Find where the given text appears and provide that cell's center as (x, y) coordinate. 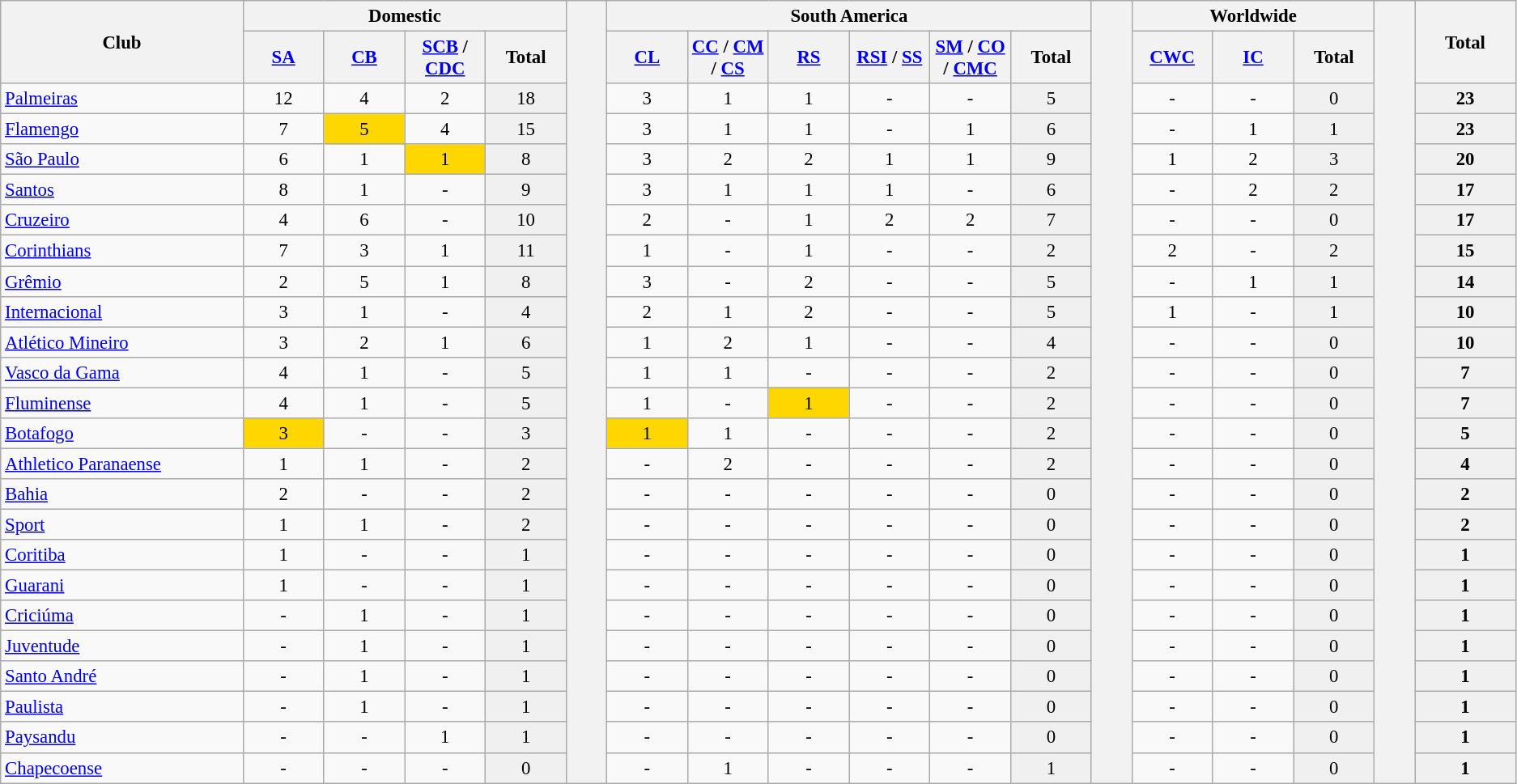
RSI / SS (890, 58)
Guarani (121, 586)
Atlético Mineiro (121, 342)
Paysandu (121, 738)
Grêmio (121, 282)
RS (809, 58)
18 (526, 99)
Paulista (121, 707)
CC / CM / CS (728, 58)
Botafogo (121, 434)
CL (647, 58)
Palmeiras (121, 99)
IC (1253, 58)
Criciúma (121, 616)
Domestic (405, 16)
Fluminense (121, 403)
Chapecoense (121, 768)
Juventude (121, 646)
Vasco da Gama (121, 372)
Cruzeiro (121, 221)
CB (364, 58)
Santo André (121, 676)
São Paulo (121, 159)
Athletico Paranaense (121, 464)
Sport (121, 524)
SA (283, 58)
12 (283, 99)
Flamengo (121, 129)
Corinthians (121, 251)
CWC (1172, 58)
20 (1465, 159)
SCB / CDC (445, 58)
SM / CO / CMC (971, 58)
14 (1465, 282)
Worldwide (1253, 16)
11 (526, 251)
Internacional (121, 311)
Santos (121, 190)
South America (848, 16)
Club (121, 42)
Coritiba (121, 555)
Bahia (121, 494)
